Capture the cell that displays the provided text and extract its (X, Y) central coordinate. 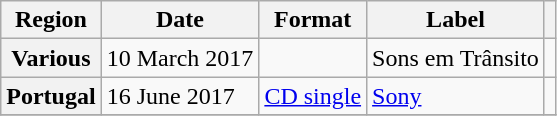
Label (456, 20)
Region (51, 20)
Portugal (51, 96)
Sons em Trânsito (456, 58)
Format (313, 20)
Various (51, 58)
CD single (313, 96)
Sony (456, 96)
10 March 2017 (180, 58)
16 June 2017 (180, 96)
Date (180, 20)
